For the text-containing cell, return its midpoint in (X, Y) coordinate format. 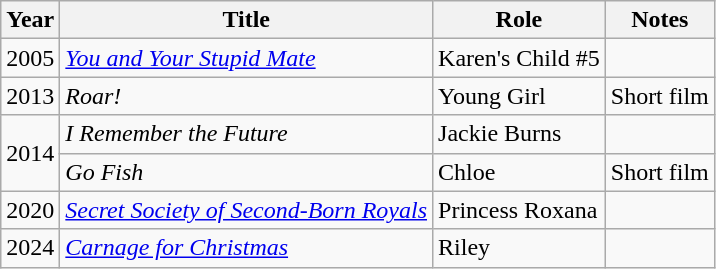
Secret Society of Second-Born Royals (246, 210)
2014 (30, 153)
2005 (30, 58)
Riley (520, 248)
Young Girl (520, 96)
Title (246, 20)
2013 (30, 96)
Go Fish (246, 172)
You and Your Stupid Mate (246, 58)
Roar! (246, 96)
2024 (30, 248)
Year (30, 20)
Karen's Child #5 (520, 58)
Princess Roxana (520, 210)
Chloe (520, 172)
Carnage for Christmas (246, 248)
Role (520, 20)
2020 (30, 210)
I Remember the Future (246, 134)
Jackie Burns (520, 134)
Notes (660, 20)
